For the text-containing cell, return its midpoint in (X, Y) coordinate format. 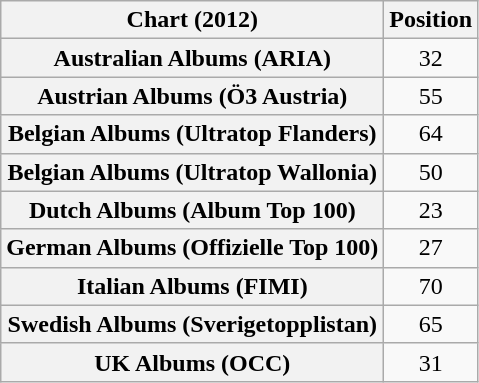
German Albums (Offizielle Top 100) (192, 248)
65 (431, 324)
50 (431, 172)
55 (431, 96)
Australian Albums (ARIA) (192, 58)
Dutch Albums (Album Top 100) (192, 210)
31 (431, 362)
Austrian Albums (Ö3 Austria) (192, 96)
32 (431, 58)
Belgian Albums (Ultratop Wallonia) (192, 172)
Position (431, 20)
23 (431, 210)
Belgian Albums (Ultratop Flanders) (192, 134)
27 (431, 248)
Italian Albums (FIMI) (192, 286)
Swedish Albums (Sverigetopplistan) (192, 324)
Chart (2012) (192, 20)
UK Albums (OCC) (192, 362)
70 (431, 286)
64 (431, 134)
